Identify which cell holds the provided text, then report its (x, y) central coordinate. 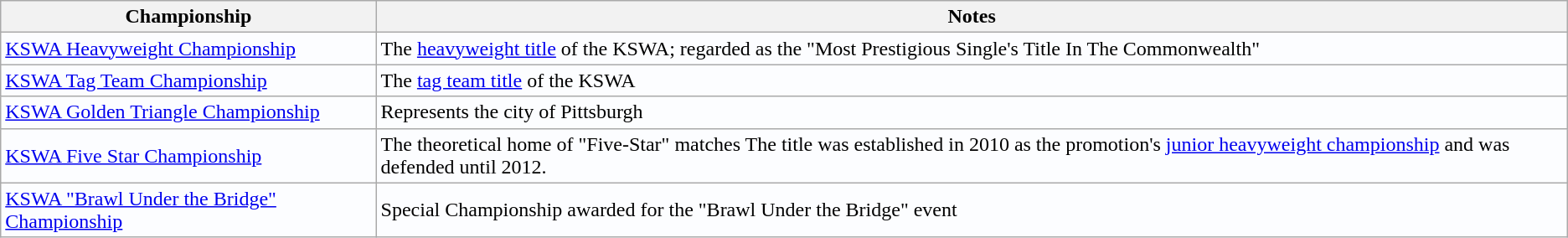
Special Championship awarded for the "Brawl Under the Bridge" event (972, 210)
The heavyweight title of the KSWA; regarded as the "Most Prestigious Single's Title In The Commonwealth" (972, 49)
Championship (188, 17)
KSWA Five Star Championship (188, 156)
Notes (972, 17)
KSWA Heavyweight Championship (188, 49)
KSWA "Brawl Under the Bridge" Championship (188, 210)
Represents the city of Pittsburgh (972, 112)
The tag team title of the KSWA (972, 80)
KSWA Golden Triangle Championship (188, 112)
KSWA Tag Team Championship (188, 80)
